Provide the [x, y] coordinate of the cell's center where the given text is located.  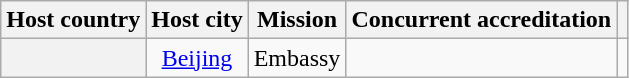
Mission [297, 20]
Concurrent accreditation [482, 20]
Embassy [297, 58]
Beijing [197, 58]
Host city [197, 20]
Host country [74, 20]
